For the text-containing cell, return its midpoint in (X, Y) coordinate format. 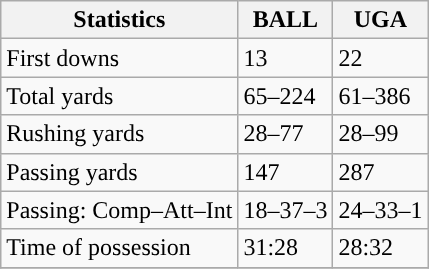
18–37–3 (286, 210)
28:32 (380, 248)
24–33–1 (380, 210)
Rushing yards (120, 134)
Total yards (120, 96)
13 (286, 58)
Statistics (120, 20)
22 (380, 58)
61–386 (380, 96)
28–77 (286, 134)
UGA (380, 20)
Time of possession (120, 248)
BALL (286, 20)
65–224 (286, 96)
31:28 (286, 248)
147 (286, 172)
First downs (120, 58)
287 (380, 172)
Passing: Comp–Att–Int (120, 210)
Passing yards (120, 172)
28–99 (380, 134)
